Capture the cell that displays the provided text and extract its (X, Y) central coordinate. 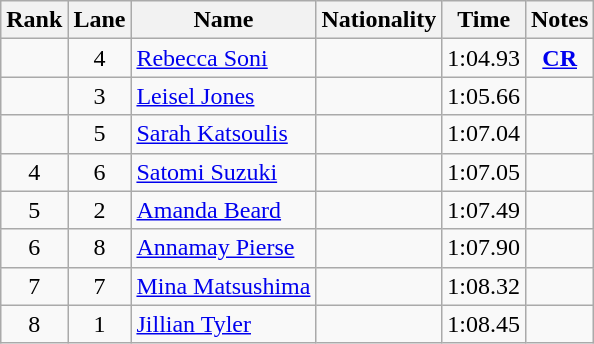
1:07.90 (484, 248)
Nationality (379, 20)
1 (100, 324)
Mina Matsushima (224, 286)
CR (559, 58)
1:08.32 (484, 286)
Sarah Katsoulis (224, 134)
2 (100, 210)
1:05.66 (484, 96)
Annamay Pierse (224, 248)
Name (224, 20)
Leisel Jones (224, 96)
1:07.05 (484, 172)
Lane (100, 20)
1:04.93 (484, 58)
Rank (34, 20)
Rebecca Soni (224, 58)
1:08.45 (484, 324)
Satomi Suzuki (224, 172)
1:07.49 (484, 210)
Amanda Beard (224, 210)
Time (484, 20)
1:07.04 (484, 134)
Jillian Tyler (224, 324)
3 (100, 96)
Notes (559, 20)
